From the cell containing the given text, extract its center point as [X, Y] coordinate. 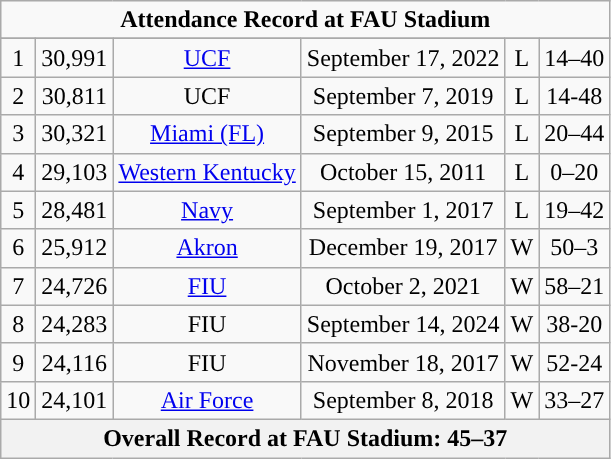
19–42 [574, 210]
24,116 [74, 362]
33–27 [574, 400]
25,912 [74, 248]
Akron [207, 248]
14–40 [574, 58]
7 [18, 286]
1 [18, 58]
Attendance Record at FAU Stadium [306, 20]
2 [18, 96]
10 [18, 400]
5 [18, 210]
24,726 [74, 286]
9 [18, 362]
Western Kentucky [207, 172]
50–3 [574, 248]
3 [18, 134]
58–21 [574, 286]
24,101 [74, 400]
September 7, 2019 [403, 96]
Air Force [207, 400]
Overall Record at FAU Stadium: 45–37 [306, 438]
4 [18, 172]
September 9, 2015 [403, 134]
20–44 [574, 134]
September 14, 2024 [403, 324]
Navy [207, 210]
24,283 [74, 324]
October 2, 2021 [403, 286]
52-24 [574, 362]
November 18, 2017 [403, 362]
14-48 [574, 96]
38-20 [574, 324]
6 [18, 248]
30,991 [74, 58]
29,103 [74, 172]
December 19, 2017 [403, 248]
Miami (FL) [207, 134]
0–20 [574, 172]
30,811 [74, 96]
28,481 [74, 210]
September 17, 2022 [403, 58]
September 8, 2018 [403, 400]
October 15, 2011 [403, 172]
8 [18, 324]
September 1, 2017 [403, 210]
30,321 [74, 134]
